Provide the (x, y) coordinate of the cell's center where the given text is located.  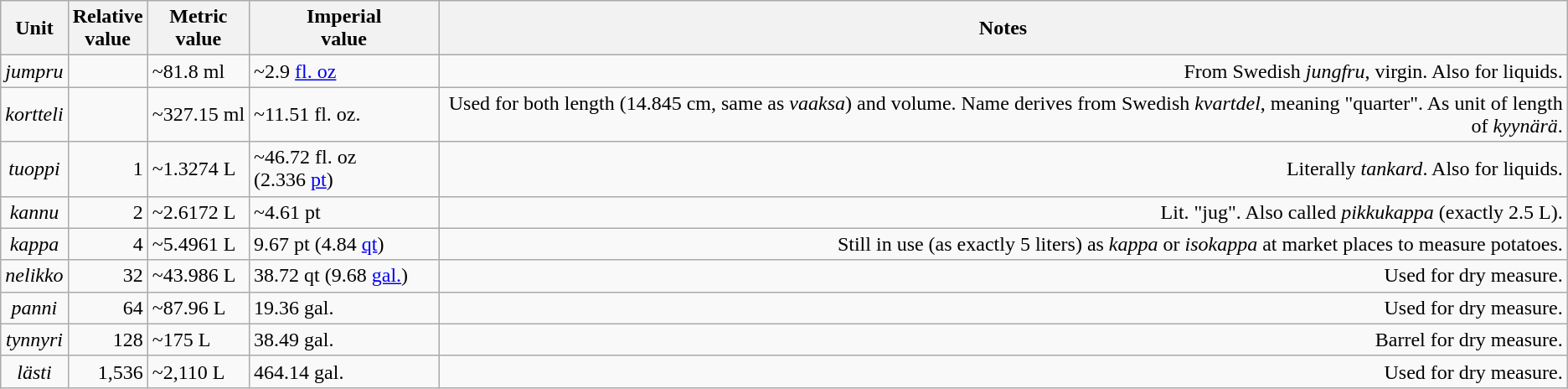
panni (34, 308)
38.72 qt (9.68 gal.) (344, 276)
Notes (1003, 29)
kannu (34, 212)
Barrel for dry measure. (1003, 340)
kappa (34, 244)
tuoppi (34, 169)
1,536 (107, 371)
~2.9 fl. oz (344, 71)
2 (107, 212)
~2.6172 L (198, 212)
4 (107, 244)
~4.61 pt (344, 212)
~81.8 ml (198, 71)
~1.3274 L (198, 169)
64 (107, 308)
Lit. "jug". Also called pikkukappa (exactly 2.5 L). (1003, 212)
Metricvalue (198, 29)
~175 L (198, 340)
1 (107, 169)
~43.986 L (198, 276)
19.36 gal. (344, 308)
~87.96 L (198, 308)
nelikko (34, 276)
9.67 pt (4.84 qt) (344, 244)
Relativevalue (107, 29)
kortteli (34, 114)
~46.72 fl. oz (2.336 pt) (344, 169)
Unit (34, 29)
Imperialvalue (344, 29)
128 (107, 340)
Still in use (as exactly 5 liters) as kappa or isokappa at market places to measure potatoes. (1003, 244)
~5.4961 L (198, 244)
lästi (34, 371)
jumpru (34, 71)
38.49 gal. (344, 340)
tynnyri (34, 340)
32 (107, 276)
Used for both length (14.845 cm, same as vaaksa) and volume. Name derives from Swedish kvartdel, meaning "quarter". As unit of length of kyynärä. (1003, 114)
Literally tankard. Also for liquids. (1003, 169)
~327.15 ml (198, 114)
~11.51 fl. oz. (344, 114)
From Swedish jungfru, virgin. Also for liquids. (1003, 71)
~2,110 L (198, 371)
464.14 gal. (344, 371)
